Return the (X, Y) coordinate for the center point of the cell that contains the specified text.  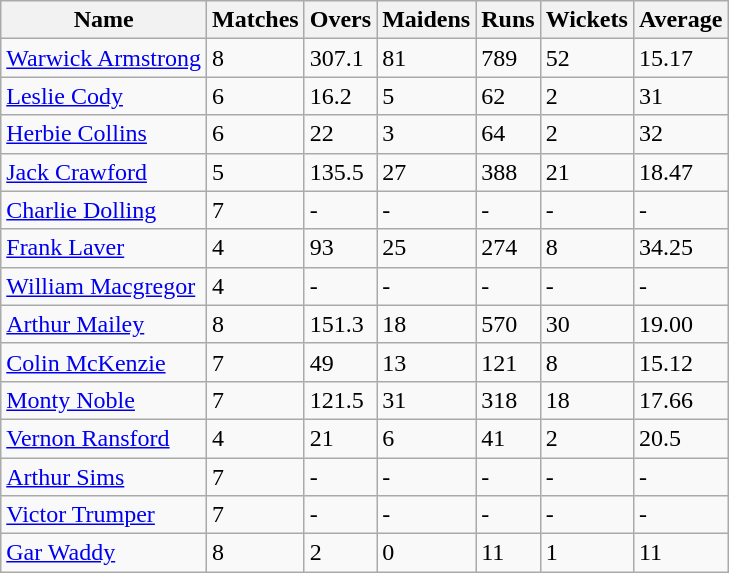
Vernon Ransford (104, 438)
Frank Laver (104, 248)
18.47 (680, 172)
Gar Waddy (104, 553)
789 (508, 58)
93 (340, 248)
151.3 (340, 324)
49 (340, 362)
135.5 (340, 172)
570 (508, 324)
121.5 (340, 400)
Arthur Sims (104, 477)
Average (680, 20)
0 (426, 553)
15.17 (680, 58)
Warwick Armstrong (104, 58)
Arthur Mailey (104, 324)
Charlie Dolling (104, 210)
16.2 (340, 96)
388 (508, 172)
Matches (256, 20)
1 (586, 553)
81 (426, 58)
Overs (340, 20)
3 (426, 134)
307.1 (340, 58)
William Macgregor (104, 286)
41 (508, 438)
30 (586, 324)
Wickets (586, 20)
Name (104, 20)
Monty Noble (104, 400)
Victor Trumper (104, 515)
22 (340, 134)
25 (426, 248)
Runs (508, 20)
318 (508, 400)
19.00 (680, 324)
Herbie Collins (104, 134)
Jack Crawford (104, 172)
Maidens (426, 20)
274 (508, 248)
13 (426, 362)
121 (508, 362)
Leslie Cody (104, 96)
Colin McKenzie (104, 362)
32 (680, 134)
15.12 (680, 362)
34.25 (680, 248)
62 (508, 96)
17.66 (680, 400)
52 (586, 58)
27 (426, 172)
64 (508, 134)
20.5 (680, 438)
